Detect which cell encompasses the target text, then output its (x, y) center coordinate. 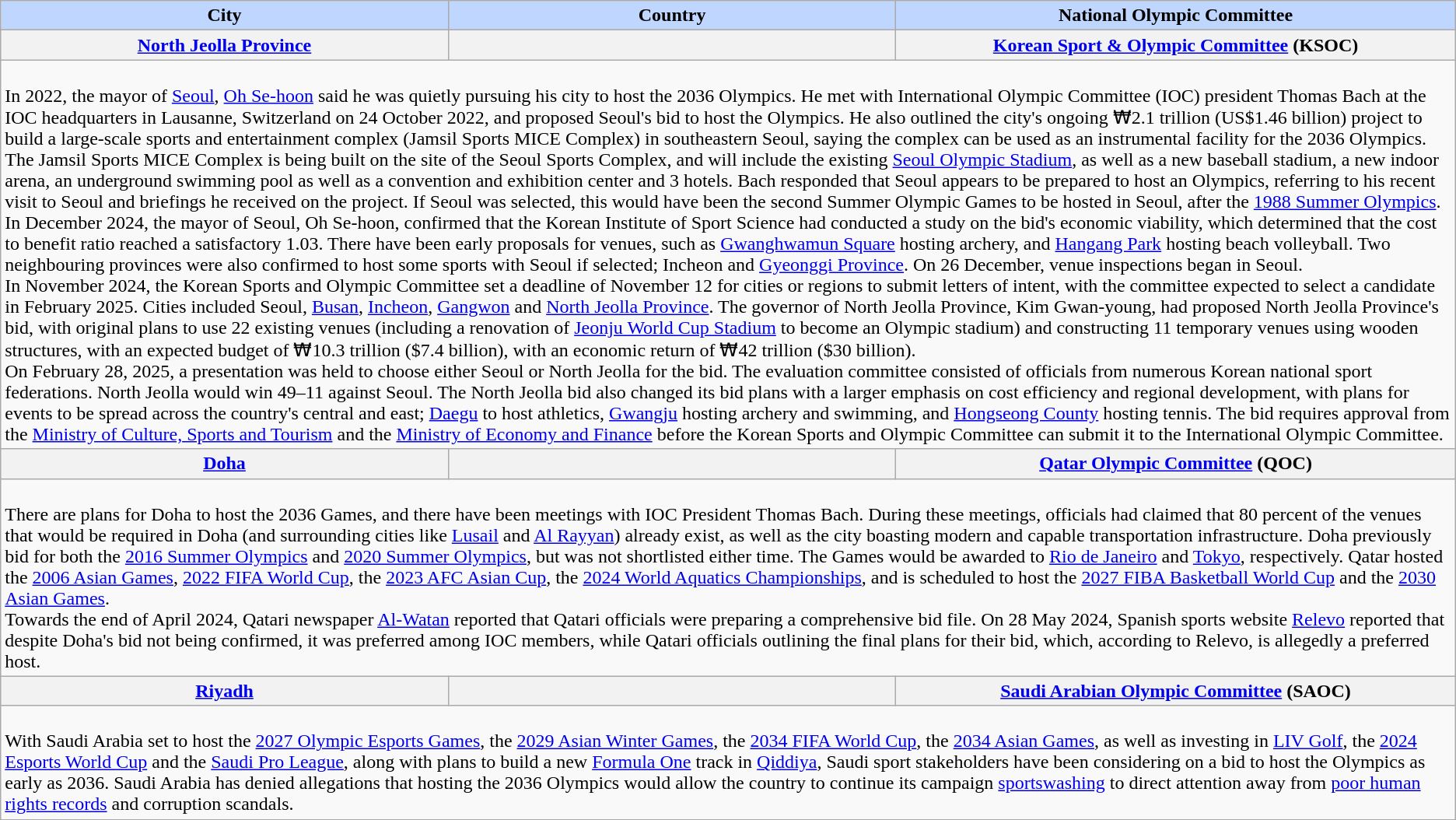
Country (672, 16)
Saudi Arabian Olympic Committee (SAOC) (1176, 691)
Qatar Olympic Committee (QOC) (1176, 464)
Doha (225, 464)
Korean Sport & Olympic Committee (KSOC) (1176, 45)
Riyadh (225, 691)
City (225, 16)
North Jeolla Province (225, 45)
National Olympic Committee (1176, 16)
